Capture the cell that displays the provided text and extract its [X, Y] central coordinate. 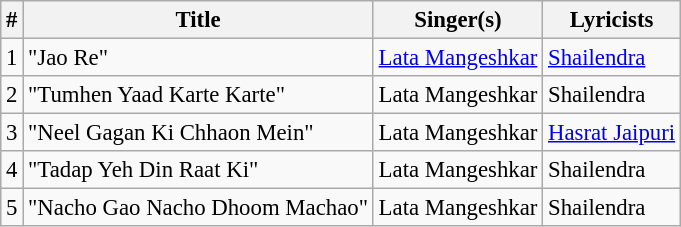
"Neel Gagan Ki Chhaon Mein" [198, 133]
5 [12, 208]
"Jao Re" [198, 58]
# [12, 20]
Singer(s) [458, 20]
2 [12, 95]
"Tumhen Yaad Karte Karte" [198, 95]
"Tadap Yeh Din Raat Ki" [198, 170]
Lyricists [612, 20]
1 [12, 58]
4 [12, 170]
"Nacho Gao Nacho Dhoom Machao" [198, 208]
3 [12, 133]
Title [198, 20]
Hasrat Jaipuri [612, 133]
